Provide the (X, Y) coordinate of the cell's center where the given text is located.  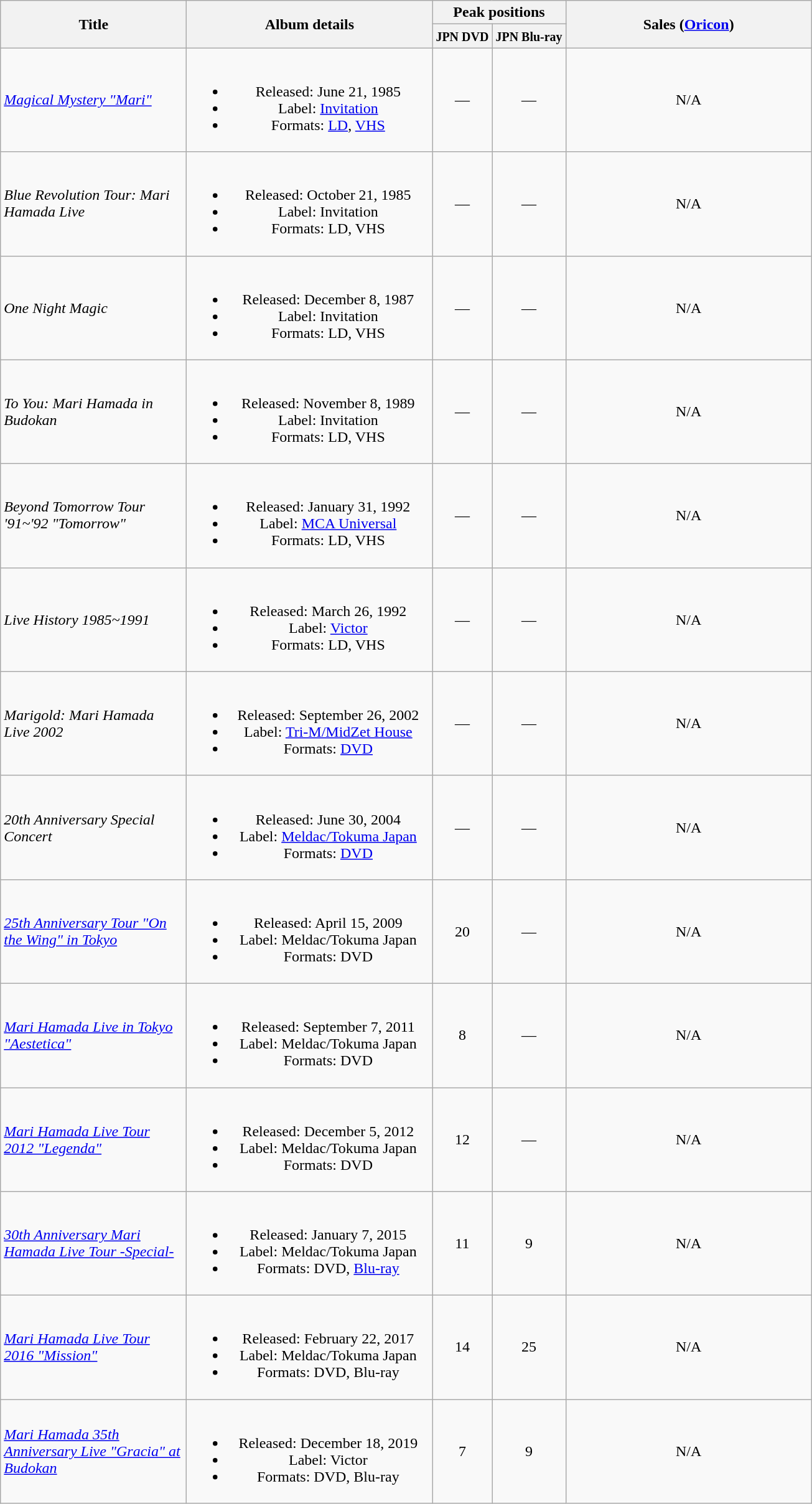
Live History 1985~1991 (93, 620)
14 (462, 1348)
JPN Blu-ray (529, 36)
30th Anniversary Mari Hamada Live Tour -Special- (93, 1243)
Released: November 8, 1989Label: InvitationFormats: LD, VHS (310, 412)
Released: September 26, 2002Label: Tri-M/MidZet HouseFormats: DVD (310, 723)
Released: March 26, 1992Label: VictorFormats: LD, VHS (310, 620)
To You: Mari Hamada in Budokan (93, 412)
Beyond Tomorrow Tour '91~'92 "Tomorrow" (93, 515)
Mari Hamada Live Tour 2016 "Mission" (93, 1348)
20 (462, 931)
Released: April 15, 2009Label: Meldac/Tokuma JapanFormats: DVD (310, 931)
Mari Hamada Live Tour 2012 "Legenda" (93, 1140)
Released: December 8, 1987Label: InvitationFormats: LD, VHS (310, 307)
Released: June 30, 2004Label: Meldac/Tokuma JapanFormats: DVD (310, 828)
Released: January 31, 1992Label: MCA UniversalFormats: LD, VHS (310, 515)
Released: January 7, 2015Label: Meldac/Tokuma JapanFormats: DVD, Blu-ray (310, 1243)
Released: June 21, 1985Label: InvitationFormats: LD, VHS (310, 100)
Released: September 7, 2011Label: Meldac/Tokuma JapanFormats: DVD (310, 1035)
Mari Hamada Live in Tokyo "Aestetica" (93, 1035)
JPN DVD (462, 36)
Released: December 18, 2019Label: VictorFormats: DVD, Blu-ray (310, 1451)
7 (462, 1451)
Sales (Oricon) (688, 24)
Released: October 21, 1985Label: InvitationFormats: LD, VHS (310, 204)
Album details (310, 24)
Released: February 22, 2017Label: Meldac/Tokuma JapanFormats: DVD, Blu-ray (310, 1348)
Title (93, 24)
12 (462, 1140)
20th Anniversary Special Concert (93, 828)
One Night Magic (93, 307)
Marigold: Mari Hamada Live 2002 (93, 723)
Magical Mystery "Mari" (93, 100)
Peak positions (499, 12)
25th Anniversary Tour "On the Wing" in Tokyo (93, 931)
Blue Revolution Tour: Mari Hamada Live (93, 204)
25 (529, 1348)
11 (462, 1243)
8 (462, 1035)
Released: December 5, 2012Label: Meldac/Tokuma JapanFormats: DVD (310, 1140)
Mari Hamada 35th Anniversary Live "Gracia" at Budokan (93, 1451)
